Return [x, y] of the center of cell containing provided text 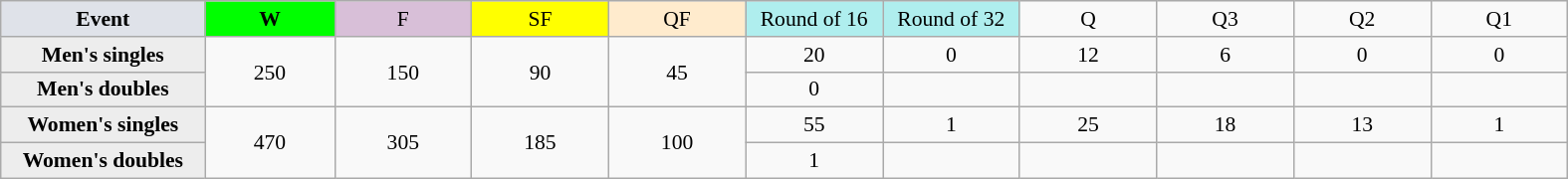
45 [677, 72]
185 [541, 143]
20 [814, 55]
13 [1362, 125]
F [403, 19]
90 [541, 72]
55 [814, 125]
Q [1088, 19]
25 [1088, 125]
Women's doubles [104, 161]
W [270, 19]
305 [403, 143]
100 [677, 143]
Q2 [1362, 19]
470 [270, 143]
Men's doubles [104, 89]
Q3 [1226, 19]
Women's singles [104, 125]
6 [1226, 55]
Q1 [1499, 19]
Round of 16 [814, 19]
QF [677, 19]
12 [1088, 55]
SF [541, 19]
150 [403, 72]
Event [104, 19]
250 [270, 72]
Round of 32 [951, 19]
Men's singles [104, 55]
18 [1226, 125]
